For the text-containing cell, return its midpoint in [X, Y] coordinate format. 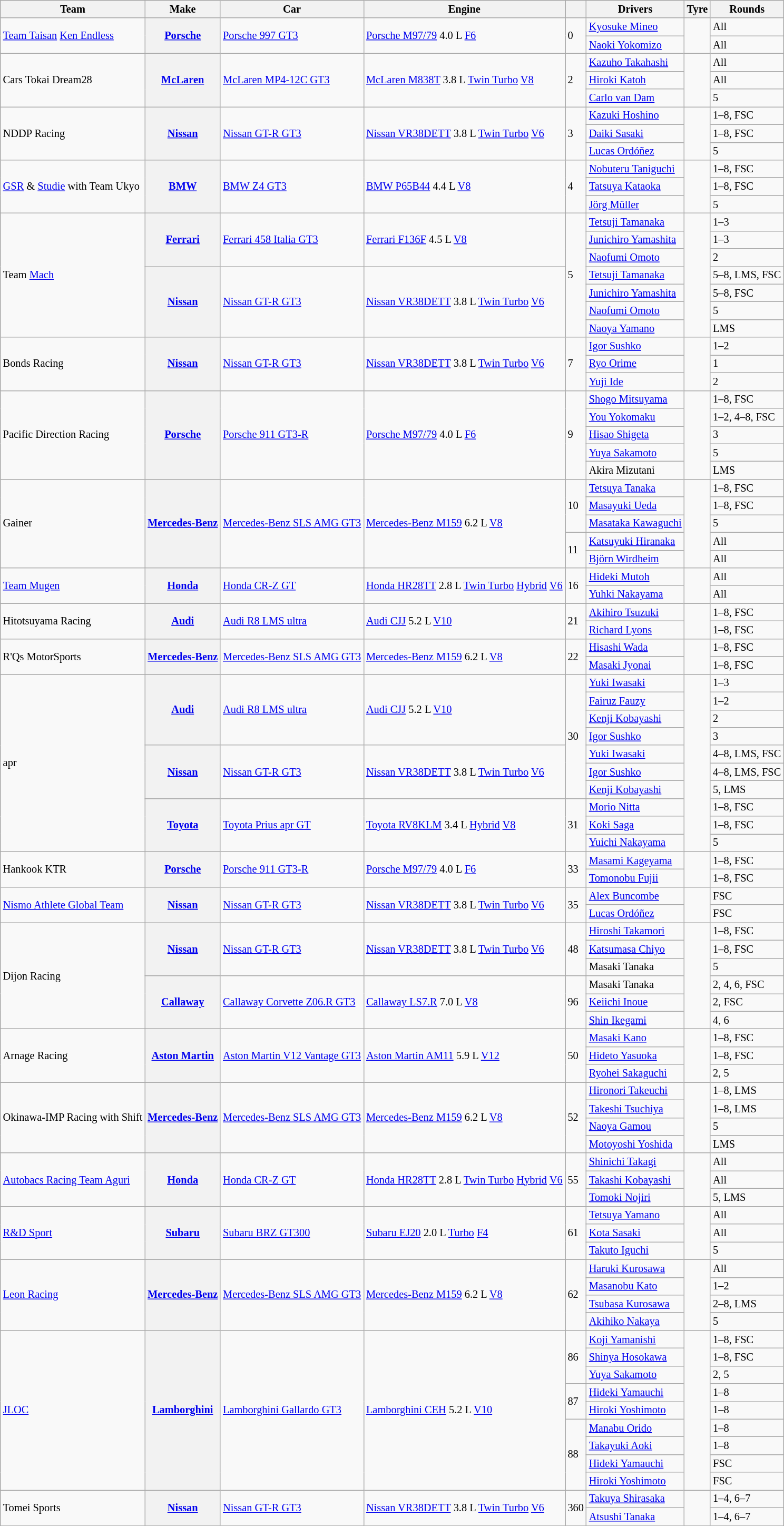
50 [576, 1055]
Tetsuya Tanaka [635, 488]
Hiroshi Takamori [635, 931]
Toyota [182, 825]
Carlo van Dam [635, 98]
30 [576, 736]
Hitotsuyama Racing [73, 621]
Ferrari F136F 4.5 L V8 [465, 239]
Toyota Prius apr GT [292, 825]
Aston Martin [182, 1055]
Manabu Orido [635, 1428]
2, FSC [747, 1002]
Takayuki Aoki [635, 1445]
Fairuz Fauzy [635, 701]
Lamborghini Gallardo GT3 [292, 1410]
Dijon Racing [73, 975]
Akihiko Nakaya [635, 1322]
Ferrari [182, 239]
Yuhki Nakayama [635, 594]
Tyre [698, 9]
22 [576, 657]
R'Qs MotorSports [73, 657]
Tomonobu Fujii [635, 878]
JLOC [73, 1410]
Team Taisan Ken Endless [73, 36]
Cars Tokai Dream28 [73, 80]
Leon Racing [73, 1295]
Björn Wirdheim [635, 559]
Masataka Kawaguchi [635, 523]
Drivers [635, 9]
Nobuteru Taniguchi [635, 169]
Ferrari 458 Italia GT3 [292, 239]
BMW P65B44 4.4 L V8 [465, 187]
Hankook KTR [73, 869]
96 [576, 1002]
9 [576, 435]
Hideto Yasuoka [635, 1055]
Koki Saga [635, 825]
Akihiro Tsuzuki [635, 612]
4 [576, 187]
Masayuki Ueda [635, 506]
Naoki Yokomizo [635, 45]
11 [576, 550]
Kazuho Takahashi [635, 62]
Akira Mizutani [635, 470]
Katsumasa Chiyo [635, 949]
Bonds Racing [73, 364]
McLaren MP4-12C GT3 [292, 80]
Hisashi Wada [635, 648]
Callaway LS7.R 7.0 L V8 [465, 1002]
Porsche 997 GT3 [292, 36]
Callaway [182, 1002]
5–8, LMS, FSC [747, 275]
NDDP Racing [73, 133]
Koji Yamanishi [635, 1339]
Lamborghini [182, 1410]
Team [73, 9]
Shinichi Takagi [635, 1162]
Toyota RV8KLM 3.4 L Hybrid V8 [465, 825]
apr [73, 763]
Alex Buncombe [635, 896]
Takuya Shirasaka [635, 1499]
Gainer [73, 523]
61 [576, 1233]
55 [576, 1179]
2–8, LMS [747, 1304]
Subaru BRZ GT300 [292, 1233]
Naoya Yamano [635, 328]
1 [747, 364]
52 [576, 1117]
Arnage Racing [73, 1055]
21 [576, 621]
BMW [182, 187]
Takashi Kobayashi [635, 1180]
Richard Lyons [635, 630]
Car [292, 9]
Aston Martin AM11 5.9 L V12 [465, 1055]
Yuji Ide [635, 381]
Katsuyuki Hiranaka [635, 541]
Pacific Direction Racing [73, 435]
GSR & Studie with Team Ukyo [73, 187]
7 [576, 364]
360 [576, 1507]
McLaren [182, 80]
Ryohei Sakaguchi [635, 1073]
Okinawa-IMP Racing with Shift [73, 1117]
0 [576, 36]
R&D Sport [73, 1233]
Yuichi Nakayama [635, 843]
Morio Nitta [635, 807]
Naoya Gamou [635, 1127]
87 [576, 1402]
Shin Ikegami [635, 1020]
Hisao Shigeta [635, 435]
Make [182, 9]
Masaki Jyonai [635, 666]
88 [576, 1454]
Motoyoshi Yoshida [635, 1144]
4, 6 [747, 1020]
Tomoki Nojiri [635, 1197]
Haruki Kurosawa [635, 1268]
Jörg Müller [635, 204]
Ryo Orime [635, 364]
Kyosuke Mineo [635, 27]
Masanobu Kato [635, 1286]
10 [576, 506]
Callaway Corvette Z06.R GT3 [292, 1002]
48 [576, 948]
Lamborghini CEH 5.2 L V10 [465, 1410]
35 [576, 904]
Hironori Takeuchi [635, 1091]
2, 4, 6, FSC [747, 984]
Tetsuya Yamano [635, 1215]
Daiki Sasaki [635, 133]
Hideki Mutoh [635, 576]
Masami Kageyama [635, 860]
Shinya Hosokawa [635, 1357]
Engine [465, 9]
Tatsuya Kataoka [635, 187]
62 [576, 1295]
Rounds [747, 9]
Tomei Sports [73, 1507]
Shogo Mitsuyama [635, 399]
Takeshi Tsuchiya [635, 1109]
BMW Z4 GT3 [292, 187]
Subaru EJ20 2.0 L Turbo F4 [465, 1233]
Team Mugen [73, 585]
86 [576, 1357]
Autobacs Racing Team Aguri [73, 1179]
Nismo Athlete Global Team [73, 904]
Hiroki Katoh [635, 80]
Kazuki Hoshino [635, 115]
You Yokomaku [635, 417]
Tsubasa Kurosawa [635, 1304]
Aston Martin V12 Vantage GT3 [292, 1055]
Takuto Iguchi [635, 1250]
Keiichi Inoue [635, 1002]
Subaru [182, 1233]
1–2, 4–8, FSC [747, 417]
McLaren M838T 3.8 L Twin Turbo V8 [465, 80]
5–8, FSC [747, 293]
Kota Sasaki [635, 1233]
16 [576, 585]
31 [576, 825]
Masaki Kano [635, 1038]
33 [576, 869]
Team Mach [73, 275]
Atsushi Tanaka [635, 1517]
